Search for the cell housing the specified text and yield its (X, Y) center coordinate. 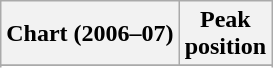
Chart (2006–07) (90, 34)
Peakposition (225, 34)
